Find where the given text appears and provide that cell's center as (X, Y) coordinate. 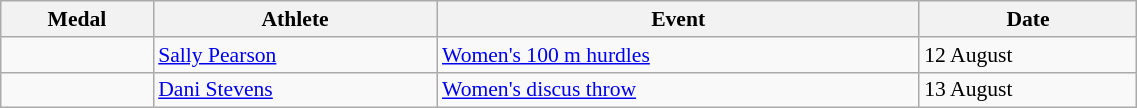
Women's discus throw (678, 90)
12 August (1028, 55)
Women's 100 m hurdles (678, 55)
Sally Pearson (295, 55)
Date (1028, 19)
Event (678, 19)
Medal (77, 19)
13 August (1028, 90)
Athlete (295, 19)
Dani Stevens (295, 90)
